Output the (x, y) coordinate of the center of the cell containing the given text.  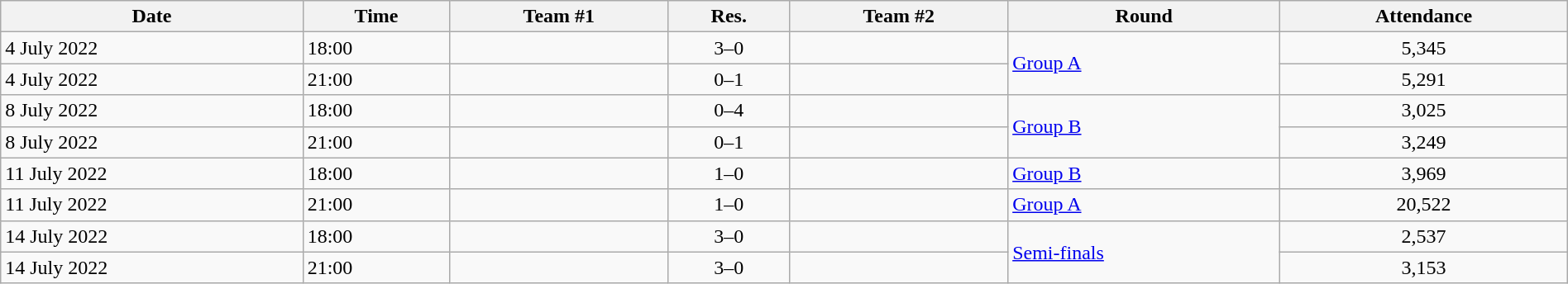
0–4 (729, 111)
Attendance (1424, 17)
3,249 (1424, 142)
Res. (729, 17)
3,025 (1424, 111)
2,537 (1424, 236)
Date (152, 17)
3,153 (1424, 267)
20,522 (1424, 205)
3,969 (1424, 173)
Round (1145, 17)
Team #2 (899, 17)
Time (376, 17)
5,291 (1424, 79)
5,345 (1424, 48)
Semi-finals (1145, 252)
Team #1 (559, 17)
